Detect which cell encompasses the target text, then output its [X, Y] center coordinate. 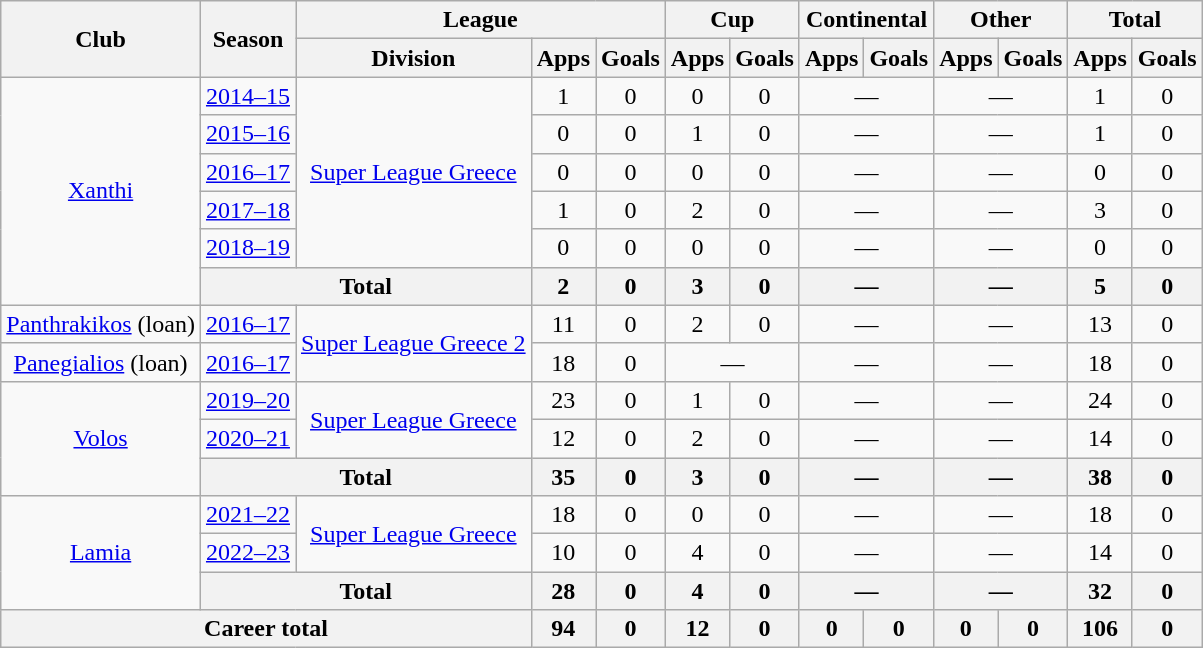
106 [1100, 629]
11 [563, 324]
2019–20 [248, 400]
Volos [101, 438]
2020–21 [248, 438]
Lamia [101, 553]
Other [1001, 20]
Division [414, 58]
2015–16 [248, 134]
2022–23 [248, 553]
28 [563, 591]
2014–15 [248, 96]
94 [563, 629]
32 [1100, 591]
2017–18 [248, 210]
Club [101, 39]
5 [1100, 286]
Xanthi [101, 191]
Super League Greece 2 [414, 343]
24 [1100, 400]
35 [563, 477]
38 [1100, 477]
League [481, 20]
10 [563, 553]
Panthrakikos (loan) [101, 324]
Continental [866, 20]
13 [1100, 324]
Panegialios (loan) [101, 362]
2021–22 [248, 515]
Cup [732, 20]
Career total [266, 629]
2018–19 [248, 248]
Season [248, 39]
23 [563, 400]
